Return the (X, Y) coordinate for the center point of the cell that contains the specified text.  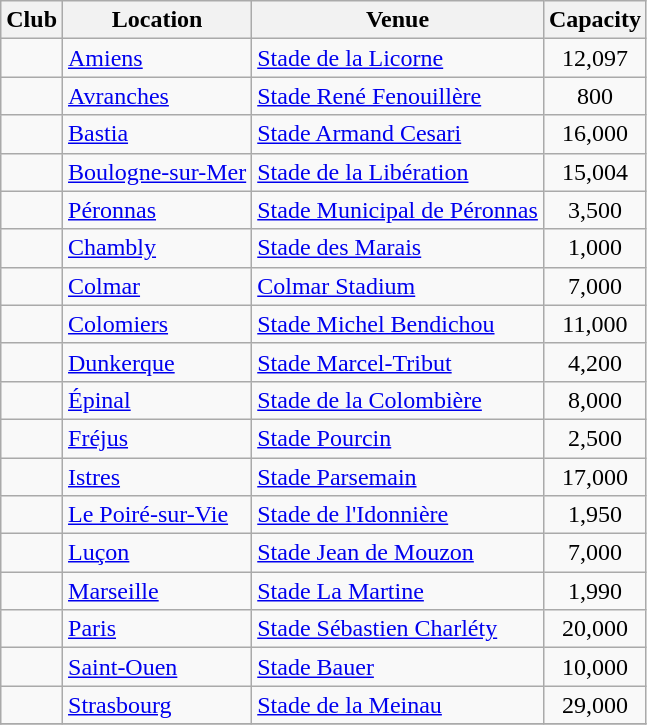
Stade Bauer (398, 667)
Venue (398, 20)
Location (158, 20)
Club (32, 20)
17,000 (594, 477)
16,000 (594, 134)
Stade de la Colombière (398, 400)
Avranches (158, 96)
4,200 (594, 362)
Stade des Marais (398, 248)
12,097 (594, 58)
Bastia (158, 134)
Stade de la Libération (398, 172)
Le Poiré-sur-Vie (158, 515)
11,000 (594, 324)
Épinal (158, 400)
10,000 (594, 667)
Fréjus (158, 438)
Stade Armand Cesari (398, 134)
Stade Pourcin (398, 438)
Paris (158, 629)
Péronnas (158, 210)
Stade de la Meinau (398, 705)
Chambly (158, 248)
Stade Michel Bendichou (398, 324)
Stade Parsemain (398, 477)
Stade Municipal de Péronnas (398, 210)
20,000 (594, 629)
Stade La Martine (398, 591)
15,004 (594, 172)
800 (594, 96)
Colmar Stadium (398, 286)
Colomiers (158, 324)
Stade de l'Idonnière (398, 515)
Luçon (158, 553)
8,000 (594, 400)
Stade René Fenouillère (398, 96)
Stade Jean de Mouzon (398, 553)
Capacity (594, 20)
3,500 (594, 210)
Marseille (158, 591)
Boulogne-sur-Mer (158, 172)
1,000 (594, 248)
Amiens (158, 58)
29,000 (594, 705)
2,500 (594, 438)
1,990 (594, 591)
Stade Sébastien Charléty (398, 629)
Colmar (158, 286)
Istres (158, 477)
1,950 (594, 515)
Saint-Ouen (158, 667)
Stade Marcel-Tribut (398, 362)
Dunkerque (158, 362)
Stade de la Licorne (398, 58)
Strasbourg (158, 705)
